For the text-containing cell, return its midpoint in [x, y] coordinate format. 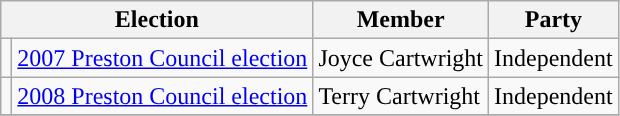
Election [157, 20]
Party [554, 20]
Terry Cartwright [401, 96]
Member [401, 20]
2007 Preston Council election [162, 58]
2008 Preston Council election [162, 96]
Joyce Cartwright [401, 58]
